Return the [X, Y] coordinate for the center point of the cell that contains the specified text.  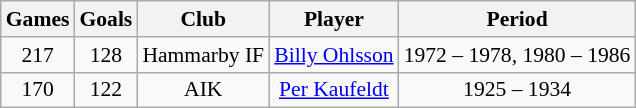
Hammarby IF [203, 55]
Games [38, 19]
Goals [106, 19]
Billy Ohlsson [334, 55]
1925 – 1934 [518, 90]
170 [38, 90]
122 [106, 90]
Player [334, 19]
1972 – 1978, 1980 – 1986 [518, 55]
Period [518, 19]
Per Kaufeldt [334, 90]
128 [106, 55]
AIK [203, 90]
217 [38, 55]
Club [203, 19]
